Find where the given text appears and provide that cell's center as [X, Y] coordinate. 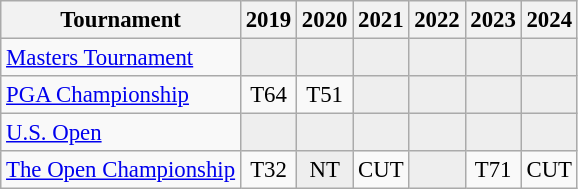
Masters Tournament [121, 58]
2024 [549, 20]
The Open Championship [121, 170]
T64 [268, 95]
T51 [325, 95]
U.S. Open [121, 133]
2021 [381, 20]
2020 [325, 20]
2019 [268, 20]
2022 [437, 20]
Tournament [121, 20]
T32 [268, 170]
NT [325, 170]
2023 [493, 20]
PGA Championship [121, 95]
T71 [493, 170]
